For the text-containing cell, return its midpoint in [x, y] coordinate format. 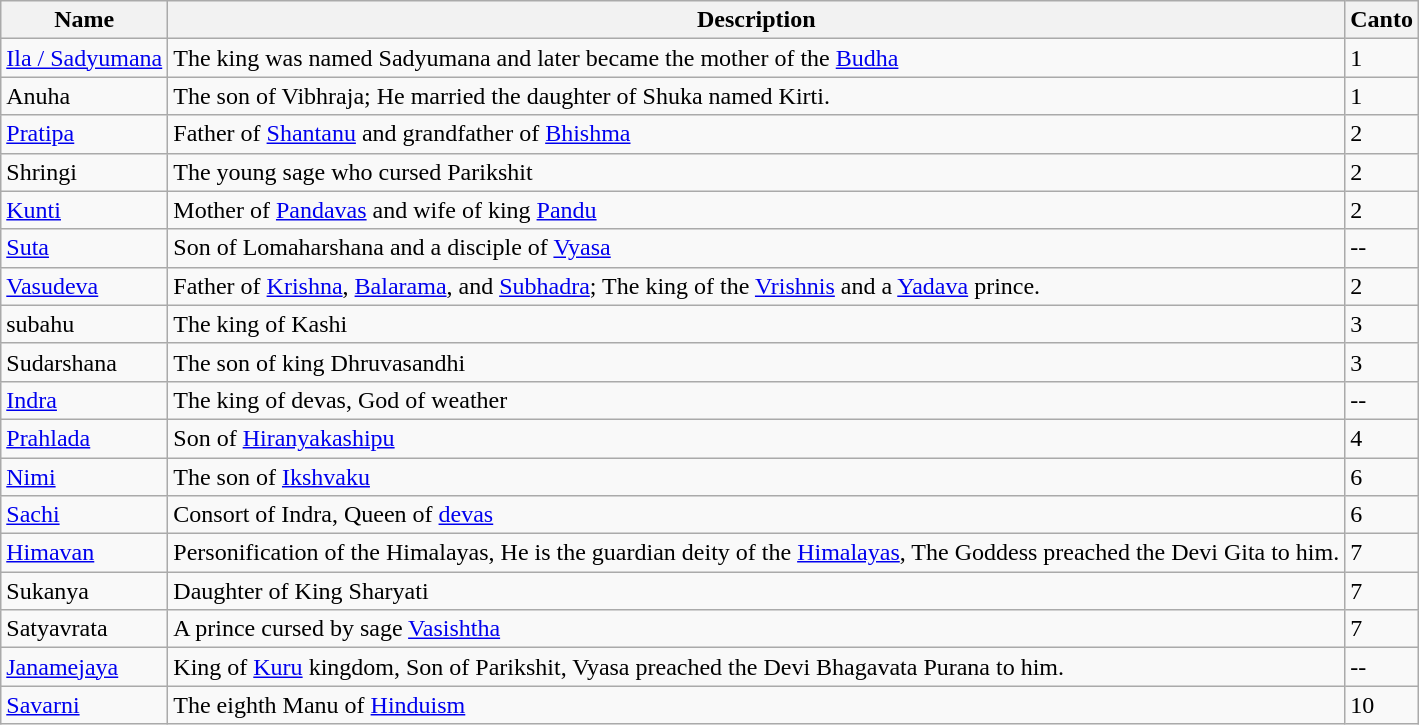
Personification of the Himalayas, He is the guardian deity of the Himalayas, The Goddess preached the Devi Gita to him. [756, 553]
Savarni [84, 705]
Prahlada [84, 438]
A prince cursed by sage Vasishtha [756, 629]
Himavan [84, 553]
4 [1382, 438]
Canto [1382, 20]
Father of Krishna, Balarama, and Subhadra; The king of the Vrishnis and a Yadava prince. [756, 286]
Indra [84, 400]
Ila / Sadyumana [84, 58]
Daughter of King Sharyati [756, 591]
Sudarshana [84, 362]
The king of Kashi [756, 324]
Sachi [84, 515]
Sukanya [84, 591]
Satyavrata [84, 629]
Shringi [84, 172]
Vasudeva [84, 286]
Suta [84, 248]
The king was named Sadyumana and later became the mother of the Budha [756, 58]
Son of Lomaharshana and a disciple of Vyasa [756, 248]
The eighth Manu of Hinduism [756, 705]
Pratipa [84, 134]
The son of king Dhruvasandhi [756, 362]
Name [84, 20]
Description [756, 20]
Consort of Indra, Queen of devas [756, 515]
The son of Vibhraja; He married the daughter of Shuka named Kirti. [756, 96]
The son of Ikshvaku [756, 477]
Mother of Pandavas and wife of king Pandu [756, 210]
10 [1382, 705]
Nimi [84, 477]
Anuha [84, 96]
Kunti [84, 210]
subahu [84, 324]
King of Kuru kingdom, Son of Parikshit, Vyasa preached the Devi Bhagavata Purana to him. [756, 667]
Father of Shantanu and grandfather of Bhishma [756, 134]
Son of Hiranyakashipu [756, 438]
Janamejaya [84, 667]
The young sage who cursed Parikshit [756, 172]
The king of devas, God of weather [756, 400]
